Locate the cell with the specified text and output its [x, y] center coordinate. 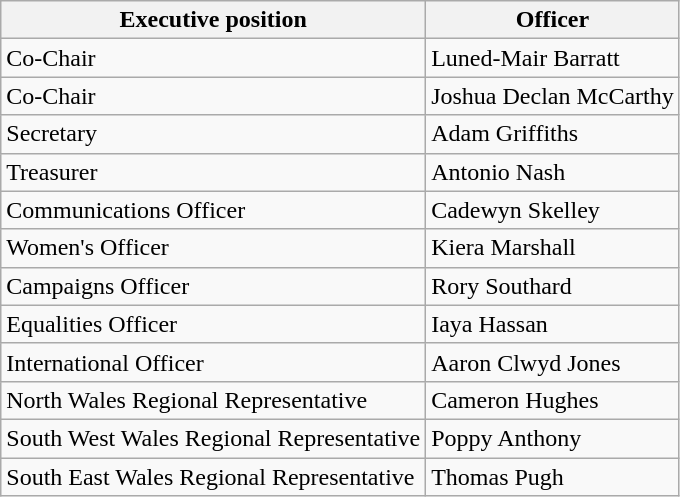
South East Wales Regional Representative [214, 477]
South West Wales Regional Representative [214, 438]
Rory Southard [553, 286]
Executive position [214, 20]
Joshua Declan McCarthy [553, 96]
Secretary [214, 134]
Thomas Pugh [553, 477]
Iaya Hassan [553, 324]
Aaron Clwyd Jones [553, 362]
Poppy Anthony [553, 438]
International Officer [214, 362]
Women's Officer [214, 248]
Antonio Nash [553, 172]
Luned-Mair Barratt [553, 58]
Treasurer [214, 172]
Cameron Hughes [553, 400]
Equalities Officer [214, 324]
North Wales Regional Representative [214, 400]
Officer [553, 20]
Cadewyn Skelley [553, 210]
Campaigns Officer [214, 286]
Communications Officer [214, 210]
Kiera Marshall [553, 248]
Adam Griffiths [553, 134]
